Output the (X, Y) coordinate of the center of the cell containing the given text.  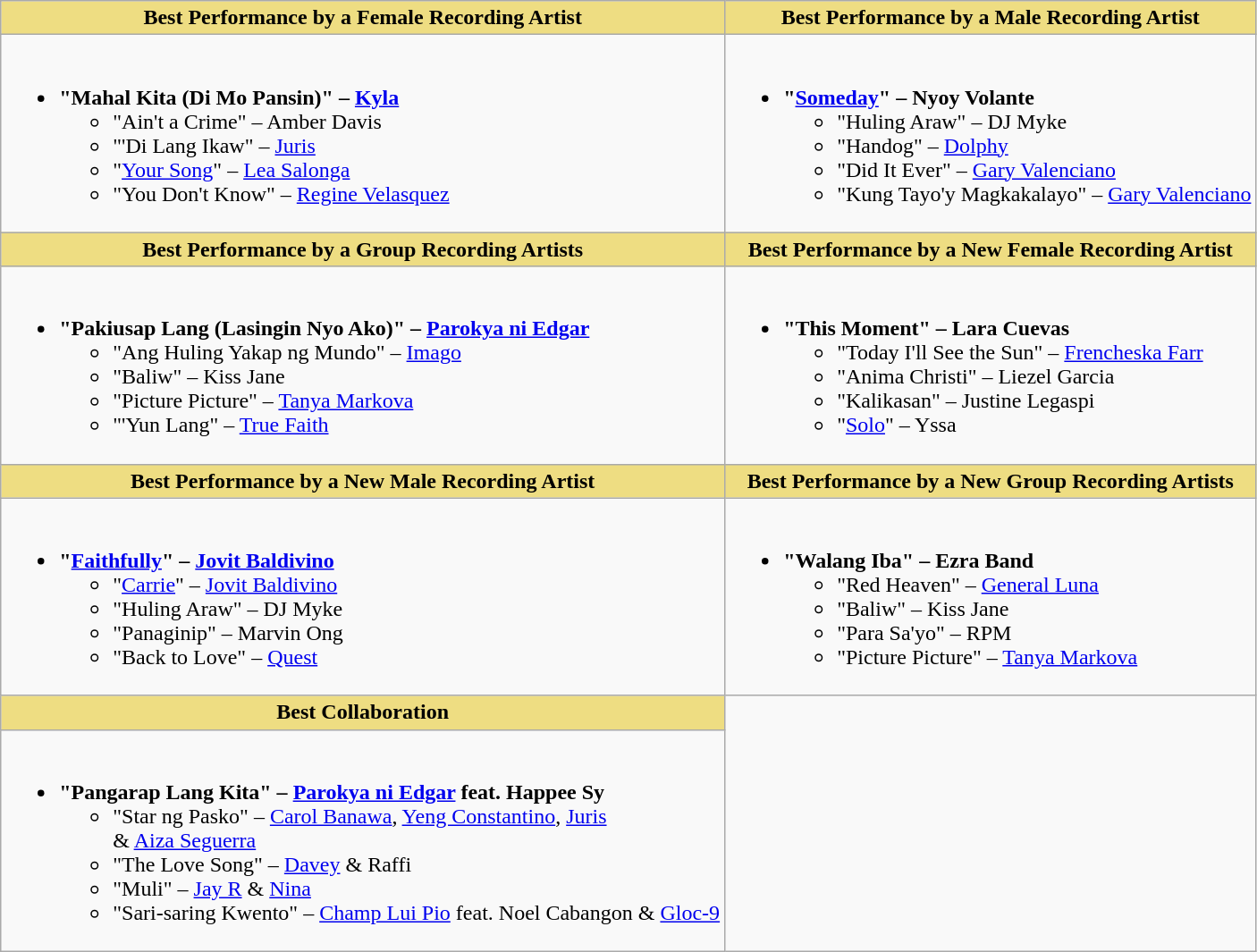
"Faithfully" – Jovit Baldivino"Carrie" – Jovit Baldivino"Huling Araw" – DJ Myke"Panaginip" – Marvin Ong"Back to Love" – Quest (363, 597)
"Someday" – Nyoy Volante"Huling Araw" – DJ Myke"Handog" – Dolphy"Did It Ever" – Gary Valenciano"Kung Tayo'y Magkakalayo" – Gary Valenciano (991, 134)
Best Performance by a New Group Recording Artists (991, 481)
Best Performance by a Male Recording Artist (991, 18)
"This Moment" – Lara Cuevas"Today I'll See the Sun" – Frencheska Farr"Anima Christi" – Liezel Garcia"Kalikasan" – Justine Legaspi"Solo" – Yssa (991, 365)
Best Performance by a Female Recording Artist (363, 18)
Best Performance by a Group Recording Artists (363, 249)
Best Collaboration (363, 712)
Best Performance by a New Male Recording Artist (363, 481)
"Mahal Kita (Di Mo Pansin)" – Kyla"Ain't a Crime" – Amber Davis"'Di Lang Ikaw" – Juris"Your Song" – Lea Salonga"You Don't Know" – Regine Velasquez (363, 134)
Best Performance by a New Female Recording Artist (991, 249)
"Walang Iba" – Ezra Band"Red Heaven" – General Luna"Baliw" – Kiss Jane"Para Sa'yo" – RPM"Picture Picture" – Tanya Markova (991, 597)
